Identify which cell holds the provided text, then report its (x, y) central coordinate. 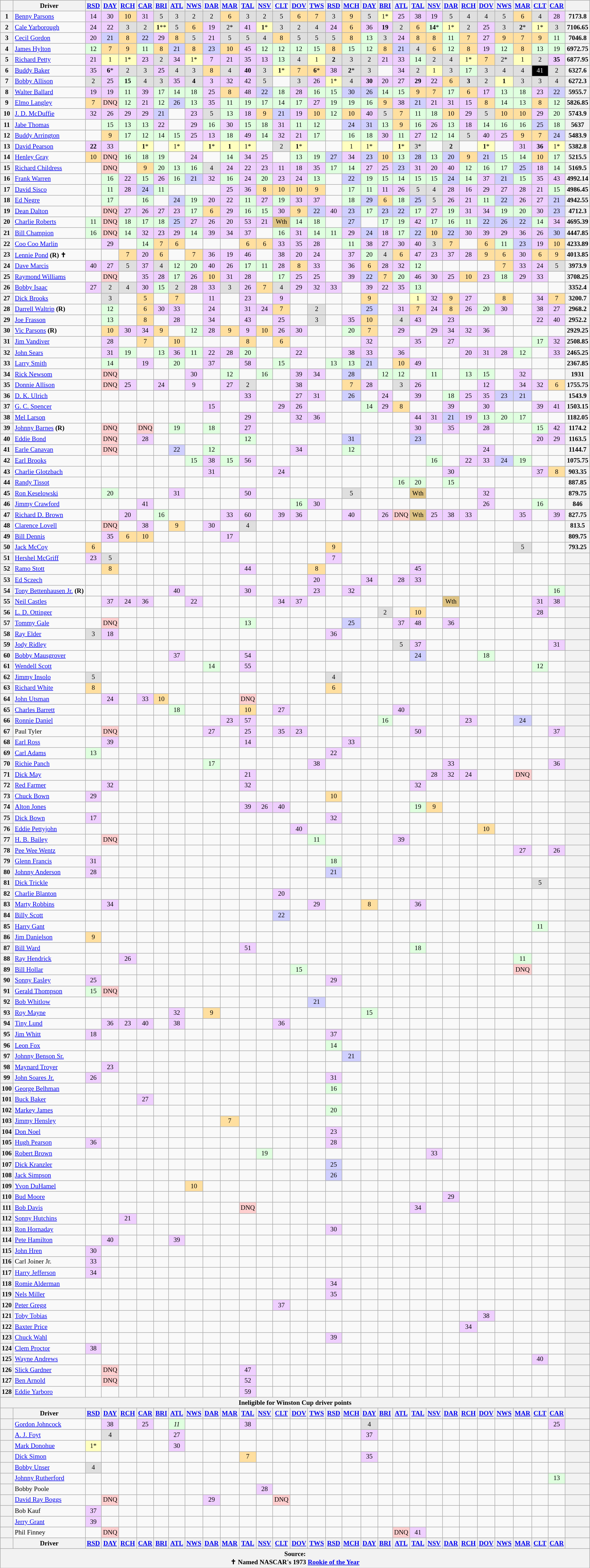
Romie Alderman (49, 1284)
Jimmy Crawford (49, 504)
2508.85 (578, 342)
4013.85 (578, 255)
Carl Joiner Jr. (49, 1262)
121 (7, 1316)
Ron Keselowski (49, 493)
Bobby Mausgrover (49, 656)
95 (7, 1035)
Pee Wee Wentz (49, 851)
Johnny Rutherford (49, 1478)
Leon Fox (49, 1046)
5483.9 (578, 135)
Richard D. Brown (49, 515)
Richie Panch (49, 764)
14* (434, 27)
Johnny Benson Sr. (49, 1056)
111 (7, 1208)
Bud Moore (49, 1197)
Robert Brown (49, 1154)
H. B. Bailey (49, 840)
Charlie Glotzbach (49, 472)
4942.55 (578, 200)
64 (7, 699)
Billy Scott (49, 916)
1** (161, 27)
104 (7, 1132)
Jimmy Insolo (49, 677)
Eddie Yarboro (49, 1392)
63 (7, 688)
81 (7, 883)
Benny Parsons (49, 16)
65 (7, 710)
3200.7 (578, 298)
96 (7, 1046)
72 (7, 786)
6327.6 (578, 70)
Toby Tobias (49, 1316)
113 (7, 1229)
John Utsman (49, 699)
114 (7, 1240)
5215.5 (578, 157)
3708.25 (578, 277)
7046.8 (578, 38)
Charlie Blanton (49, 894)
2952.2 (578, 320)
105 (7, 1143)
102 (7, 1110)
Jim Danielson (49, 937)
Jim Whitt (49, 1035)
4986.45 (578, 190)
118 (7, 1284)
Earle Canavan (49, 450)
98 (7, 1067)
112 (7, 1219)
Hugh Pearson (49, 1143)
Wendell Scott (49, 666)
Charles Barrett (49, 710)
Jimmy Hensley (49, 1121)
Clem Proctor (49, 1348)
Don Noel (49, 1132)
82 (7, 894)
Bill Hollar (49, 970)
78 (7, 851)
83 (7, 905)
127 (7, 1381)
Glenn Francis (49, 861)
1755.75 (578, 385)
Bill Dennis (49, 536)
Peter Gregg (49, 1305)
1163.5 (578, 439)
107 (7, 1165)
Dick Simon (49, 1457)
Dick Bown (49, 818)
Richard Petty (49, 60)
3352.4 (578, 288)
879.75 (578, 493)
62 (7, 677)
93 (7, 1013)
3973.9 (578, 266)
73 (7, 796)
1075.75 (578, 461)
Ineligible for Winston Cup driver points (295, 1403)
110 (7, 1197)
Nels Miller (49, 1294)
Johnny Barnes (R) (49, 428)
846 (578, 504)
Dick Trickle (49, 883)
Frank Warren (49, 179)
2929.25 (578, 331)
66 (7, 721)
Lennie Pond (R) ✝ (49, 255)
793.25 (578, 547)
Charlie Roberts (49, 222)
John Sears (49, 353)
125 (7, 1359)
4992.14 (578, 179)
97 (7, 1056)
Sonny Easley (49, 981)
John Hren (49, 1251)
Buck Baker (49, 1100)
2367.85 (578, 363)
Cecil Gordon (49, 38)
Joe Frasson (49, 320)
Bill Champion (49, 233)
Gerald Thompson (49, 991)
124 (7, 1348)
John Soares Jr. (49, 1078)
Harry Jefferson (49, 1273)
Carl Adams (49, 753)
6272.3 (578, 81)
Eddie Bond (49, 439)
Ray Elder (49, 634)
79 (7, 861)
101 (7, 1100)
Harry Gant (49, 926)
106 (7, 1154)
Red Farmer (49, 786)
Chuck Wahl (49, 1338)
119 (7, 1294)
108 (7, 1175)
A. J. Foyt (49, 1435)
809.75 (578, 536)
James Hylton (49, 49)
Vic Parsons (R) (49, 331)
Bob Kauf (49, 1511)
Ray Hendrick (49, 959)
126 (7, 1370)
Neil Castles (49, 601)
Sonny Hutchins (49, 1219)
Dean Dalton (49, 211)
Jack McCoy (49, 547)
Ron Hornaday (49, 1229)
5382.8 (578, 146)
1144.7 (578, 450)
Walter Ballard (49, 92)
80 (7, 872)
4695.39 (578, 222)
827.75 (578, 515)
Tony Bettenhausen Jr. (R) (49, 591)
Bobby Isaac (49, 288)
1174.2 (578, 428)
77 (7, 840)
Hershel McGriff (49, 558)
Markey James (49, 1110)
87 (7, 948)
5637 (578, 125)
Mark Donohue (49, 1446)
L. D. Ottinger (49, 612)
4233.89 (578, 244)
Cale Yarborough (49, 27)
103 (7, 1121)
2465.25 (578, 353)
Bob Whitlow (49, 1002)
116 (7, 1262)
Ben Arnold (49, 1381)
Coo Coo Marlin (49, 244)
128 (7, 1392)
Donnie Allison (49, 385)
Marty Robbins (49, 905)
Richard Childress (49, 168)
Larry Smith (49, 363)
5955.7 (578, 92)
Bobby Unser (49, 1468)
Buddy Arrington (49, 135)
89 (7, 970)
Earl Ross (49, 742)
887.85 (578, 482)
68 (7, 742)
Slick Gardner (49, 1370)
7106.65 (578, 27)
88 (7, 959)
70 (7, 764)
74 (7, 807)
Baxter Price (49, 1327)
Ramo Stott (49, 569)
813.5 (578, 526)
90 (7, 981)
61 (7, 666)
Source:✝ Named NASCAR's 1973 Rookie of the Year (295, 1558)
Bobby Poole (49, 1489)
Bobby Allison (49, 81)
David Ray Boggs (49, 1500)
Wayne Andrews (49, 1359)
86 (7, 937)
George Belhman (49, 1089)
94 (7, 1024)
6877.95 (578, 60)
76 (7, 829)
6972.75 (578, 49)
Mel Larson (49, 417)
David Sisco (49, 190)
Dick Brooks (49, 298)
5826.85 (578, 103)
1503.15 (578, 407)
Elmo Langley (49, 103)
123 (7, 1338)
Paul Tyler (49, 731)
Tiny Lund (49, 1024)
Jabe Thomas (49, 125)
Johnny Anderson (49, 872)
Dick May (49, 775)
4447.85 (578, 233)
J. D. McDuffie (49, 114)
1543.9 (578, 396)
75 (7, 818)
Henley Gray (49, 157)
Ed Negre (49, 200)
Ronnie Daniel (49, 721)
Ed Sczech (49, 580)
2968.2 (578, 309)
G. C. Spencer (49, 407)
Tommy Gale (49, 623)
Jim Vandiver (49, 342)
Raymond Williams (49, 277)
115 (7, 1251)
92 (7, 1002)
Eddie Pettyjohn (49, 829)
120 (7, 1305)
Earl Brooks (49, 461)
100 (7, 1089)
4712.3 (578, 211)
5743.9 (578, 114)
Dick Kranzler (49, 1165)
Jack Simpson (49, 1175)
7173.8 (578, 16)
3* (418, 146)
Dave Marcis (49, 266)
Buddy Baker (49, 70)
D. K. Ulrich (49, 396)
67 (7, 731)
Alton Jones (49, 807)
Pete Hamilton (49, 1240)
1182.05 (578, 417)
109 (7, 1186)
Yvon DuHamel (49, 1186)
1931 (578, 374)
85 (7, 926)
Bob Davis (49, 1208)
Maynard Troyer (49, 1067)
Gordon Johncock (49, 1424)
Phil Finney (49, 1532)
Chuck Bown (49, 796)
84 (7, 916)
69 (7, 753)
Clarence Lovell (49, 526)
903.35 (578, 472)
Bill Ward (49, 948)
Rick Newsom (49, 374)
Randy Tissot (49, 482)
Darrell Waltrip (R) (49, 309)
Richard White (49, 688)
71 (7, 775)
Roy Mayne (49, 1013)
99 (7, 1078)
117 (7, 1273)
Jody Ridley (49, 645)
91 (7, 991)
122 (7, 1327)
Jerry Grant (49, 1522)
David Pearson (49, 146)
5169.5 (578, 168)
